Pinpoint the cell where the given text exists, returning its [x, y] midpoint coordinate. 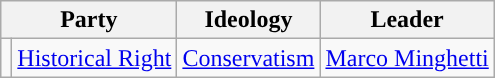
Ideology [248, 20]
Leader [407, 20]
Party [89, 20]
Historical Right [94, 58]
Conservatism [248, 58]
Marco Minghetti [407, 58]
